From the cell containing the given text, extract its center point as [x, y] coordinate. 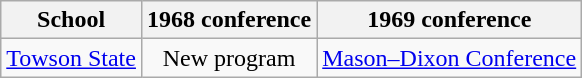
Towson State [72, 58]
1969 conference [450, 20]
School [72, 20]
Mason–Dixon Conference [450, 58]
New program [228, 58]
1968 conference [228, 20]
